From the cell containing the given text, extract its center point as (x, y) coordinate. 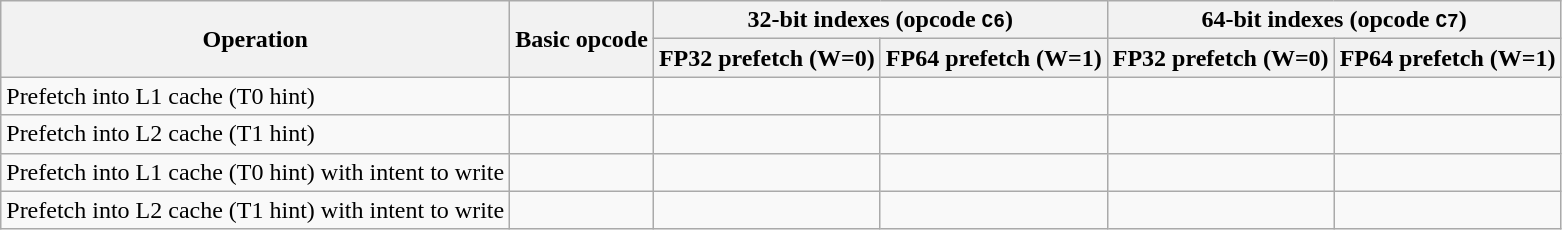
Prefetch into L1 cache (T0 hint) (256, 96)
Prefetch into L2 cache (T1 hint) with intent to write (256, 210)
Prefetch into L2 cache (T1 hint) (256, 134)
32-bit indexes (opcode C6) (880, 20)
64-bit indexes (opcode C7) (1334, 20)
Prefetch into L1 cache (T0 hint) with intent to write (256, 172)
Operation (256, 39)
Basic opcode (582, 39)
